Detect which cell encompasses the target text, then output its (x, y) center coordinate. 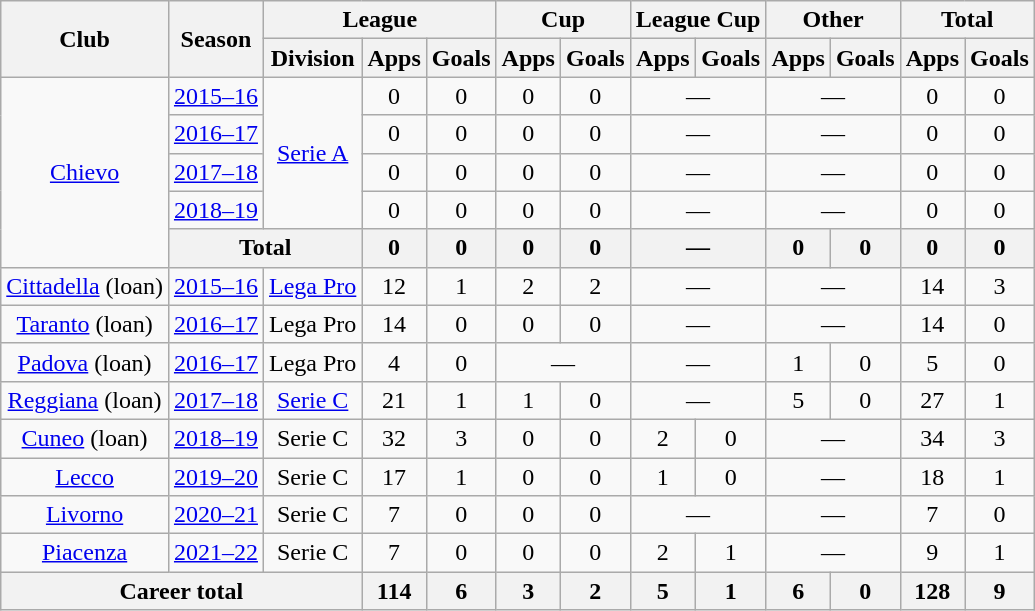
Taranto (loan) (85, 324)
128 (932, 591)
Other (833, 20)
Cuneo (loan) (85, 438)
17 (394, 477)
12 (394, 286)
114 (394, 591)
League (380, 20)
2019–20 (216, 477)
2020–21 (216, 515)
Division (312, 58)
League Cup (698, 20)
4 (394, 362)
Cittadella (loan) (85, 286)
Piacenza (85, 553)
21 (394, 400)
Reggiana (loan) (85, 400)
Cup (563, 20)
32 (394, 438)
27 (932, 400)
Padova (loan) (85, 362)
34 (932, 438)
Lecco (85, 477)
Career total (182, 591)
18 (932, 477)
2021–22 (216, 553)
Chievo (85, 172)
Season (216, 39)
Club (85, 39)
Livorno (85, 515)
Serie A (312, 153)
